For the text-containing cell, return its midpoint in (X, Y) coordinate format. 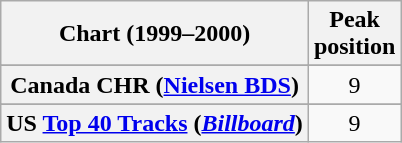
Chart (1999–2000) (155, 34)
US Top 40 Tracks (Billboard) (155, 123)
Canada CHR (Nielsen BDS) (155, 85)
Peakposition (354, 34)
